Detect which cell encompasses the target text, then output its (X, Y) center coordinate. 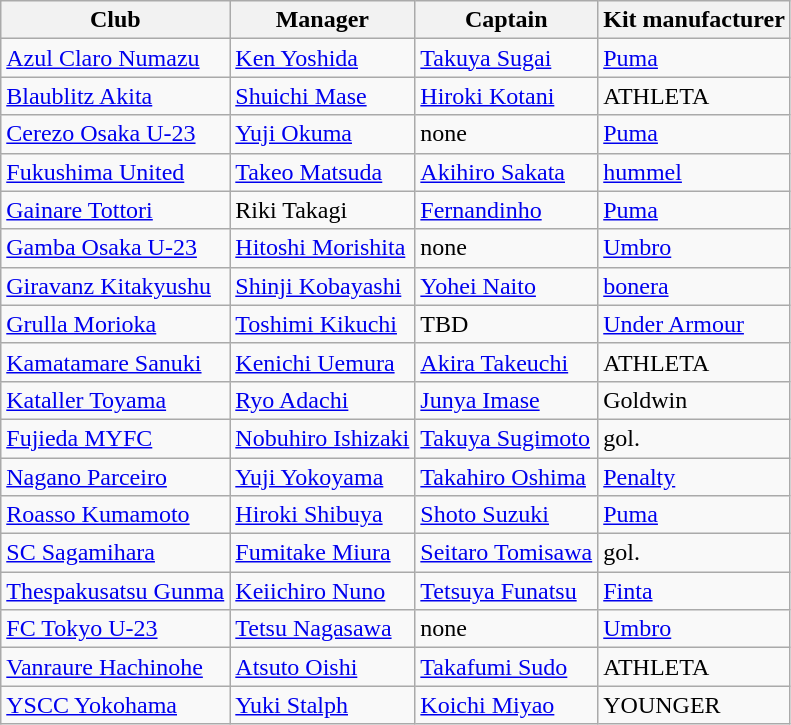
Takuya Sugimoto (506, 438)
Hitoshi Morishita (322, 248)
Kamatamare Sanuki (116, 362)
Hiroki Kotani (506, 96)
Finta (694, 591)
Fernandinho (506, 210)
Grulla Morioka (116, 324)
Yohei Naito (506, 286)
hummel (694, 172)
SC Sagamihara (116, 553)
Akira Takeuchi (506, 362)
Riki Takagi (322, 210)
Fumitake Miura (322, 553)
Shuichi Mase (322, 96)
Kenichi Uemura (322, 362)
Kataller Toyama (116, 400)
Shoto Suzuki (506, 515)
FC Tokyo U-23 (116, 629)
TBD (506, 324)
Azul Claro Numazu (116, 58)
Takuya Sugai (506, 58)
Atsuto Oishi (322, 667)
Koichi Miyao (506, 705)
Ken Yoshida (322, 58)
Blaublitz Akita (116, 96)
Manager (322, 20)
Takahiro Oshima (506, 477)
Takeo Matsuda (322, 172)
YOUNGER (694, 705)
Toshimi Kikuchi (322, 324)
Ryo Adachi (322, 400)
Nagano Parceiro (116, 477)
Shinji Kobayashi (322, 286)
YSCC Yokohama (116, 705)
Gamba Osaka U-23 (116, 248)
Keiichiro Nuno (322, 591)
Yuki Stalph (322, 705)
Akihiro Sakata (506, 172)
Nobuhiro Ishizaki (322, 438)
Yuji Yokoyama (322, 477)
Takafumi Sudo (506, 667)
Cerezo Osaka U-23 (116, 134)
Hiroki Shibuya (322, 515)
Tetsu Nagasawa (322, 629)
Seitaro Tomisawa (506, 553)
Tetsuya Funatsu (506, 591)
Captain (506, 20)
Gainare Tottori (116, 210)
Penalty (694, 477)
bonera (694, 286)
Vanraure Hachinohe (116, 667)
Goldwin (694, 400)
Junya Imase (506, 400)
Roasso Kumamoto (116, 515)
Under Armour (694, 324)
Kit manufacturer (694, 20)
Fujieda MYFC (116, 438)
Thespakusatsu Gunma (116, 591)
Club (116, 20)
Yuji Okuma (322, 134)
Fukushima United (116, 172)
Giravanz Kitakyushu (116, 286)
